Find where the given text appears and provide that cell's center as (x, y) coordinate. 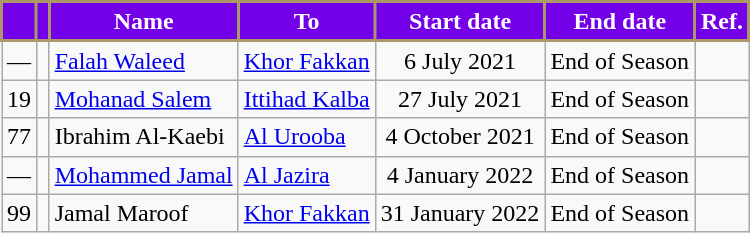
99 (20, 213)
19 (20, 99)
6 July 2021 (460, 60)
4 October 2021 (460, 137)
Name (144, 22)
Ittihad Kalba (306, 99)
31 January 2022 (460, 213)
4 January 2022 (460, 175)
Mohanad Salem (144, 99)
End date (620, 22)
Falah Waleed (144, 60)
77 (20, 137)
Start date (460, 22)
Ibrahim Al-Kaebi (144, 137)
To (306, 22)
27 July 2021 (460, 99)
Al Jazira (306, 175)
Jamal Maroof (144, 213)
Al Urooba (306, 137)
Ref. (722, 22)
Mohammed Jamal (144, 175)
